Output the [X, Y] coordinate of the center of the cell containing the given text.  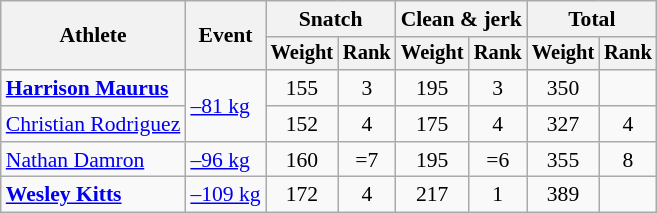
389 [563, 195]
=6 [498, 160]
155 [302, 88]
160 [302, 160]
175 [432, 124]
Christian Rodriguez [94, 124]
–81 kg [225, 106]
Athlete [94, 36]
355 [563, 160]
Total [592, 19]
Clean & jerk [462, 19]
Harrison Maurus [94, 88]
327 [563, 124]
217 [432, 195]
Event [225, 36]
–96 kg [225, 160]
–109 kg [225, 195]
Nathan Damron [94, 160]
=7 [367, 160]
152 [302, 124]
1 [498, 195]
350 [563, 88]
8 [628, 160]
Snatch [331, 19]
Wesley Kitts [94, 195]
172 [302, 195]
